Extract the (x, y) coordinate from the center of the cell holding the provided text.  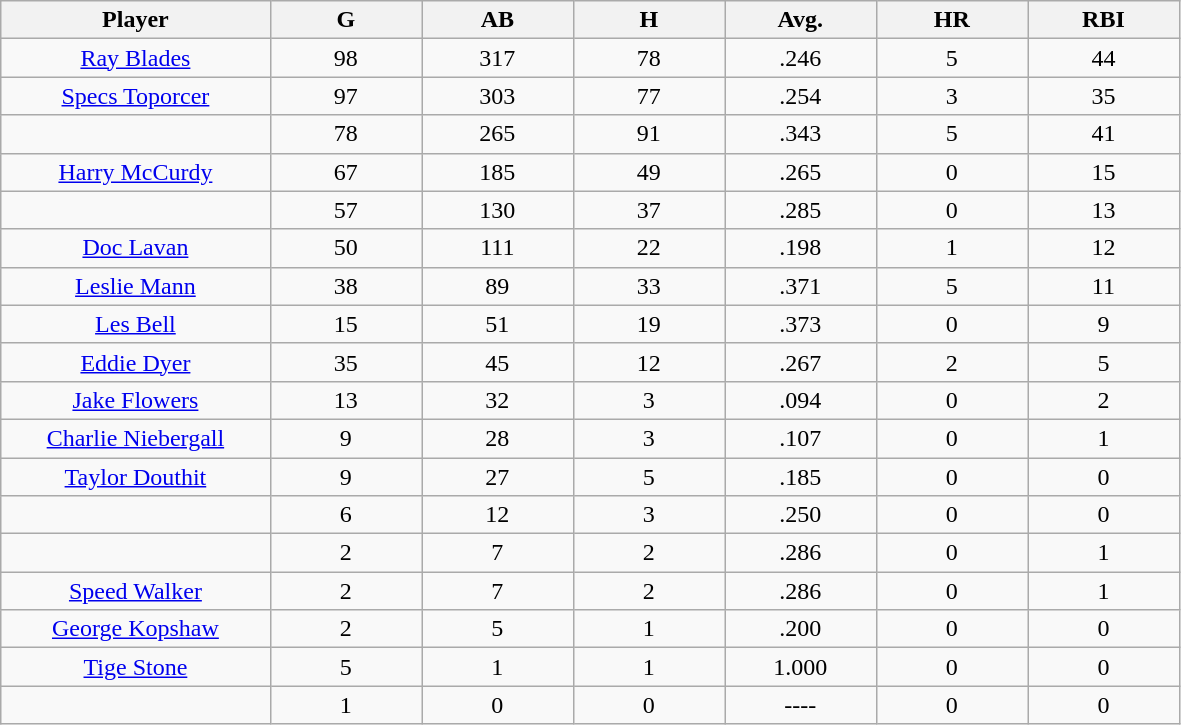
Speed Walker (136, 591)
Ray Blades (136, 58)
97 (346, 96)
Player (136, 20)
.373 (801, 324)
57 (346, 210)
41 (1104, 134)
44 (1104, 58)
.371 (801, 286)
303 (498, 96)
.094 (801, 400)
67 (346, 172)
.246 (801, 58)
Harry McCurdy (136, 172)
51 (498, 324)
27 (498, 477)
.198 (801, 248)
Les Bell (136, 324)
98 (346, 58)
Taylor Douthit (136, 477)
.285 (801, 210)
6 (346, 515)
33 (649, 286)
G (346, 20)
38 (346, 286)
Charlie Niebergall (136, 438)
28 (498, 438)
.254 (801, 96)
H (649, 20)
130 (498, 210)
.250 (801, 515)
Doc Lavan (136, 248)
49 (649, 172)
HR (952, 20)
.185 (801, 477)
.343 (801, 134)
Avg. (801, 20)
.107 (801, 438)
Specs Toporcer (136, 96)
.265 (801, 172)
37 (649, 210)
19 (649, 324)
50 (346, 248)
77 (649, 96)
.267 (801, 362)
1.000 (801, 667)
11 (1104, 286)
317 (498, 58)
265 (498, 134)
111 (498, 248)
Eddie Dyer (136, 362)
George Kopshaw (136, 629)
91 (649, 134)
Tige Stone (136, 667)
AB (498, 20)
32 (498, 400)
RBI (1104, 20)
Leslie Mann (136, 286)
45 (498, 362)
89 (498, 286)
22 (649, 248)
185 (498, 172)
Jake Flowers (136, 400)
---- (801, 705)
.200 (801, 629)
